Pinpoint the cell where the given text exists, returning its [X, Y] midpoint coordinate. 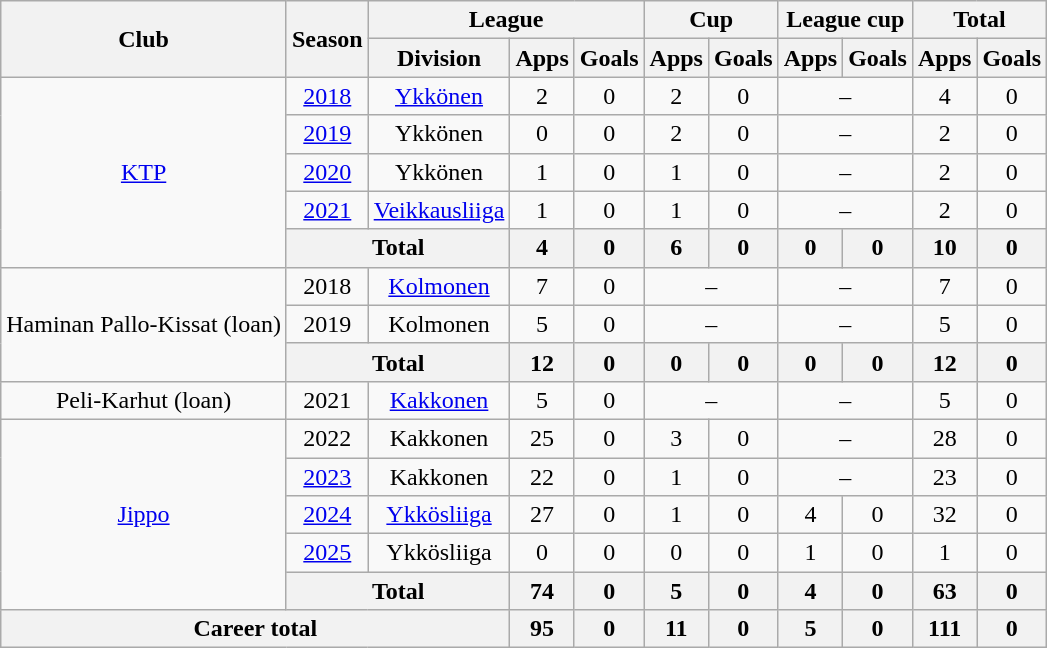
27 [542, 515]
2024 [327, 515]
Veikkausliiga [439, 210]
23 [944, 477]
95 [542, 629]
63 [944, 591]
2023 [327, 477]
2025 [327, 553]
Peli-Karhut (loan) [144, 400]
Cup [711, 20]
Career total [256, 629]
3 [676, 438]
10 [944, 248]
25 [542, 438]
2022 [327, 438]
Haminan Pallo-Kissat (loan) [144, 324]
22 [542, 477]
111 [944, 629]
2020 [327, 172]
League [506, 20]
Season [327, 39]
KTP [144, 172]
Club [144, 39]
League cup [845, 20]
6 [676, 248]
11 [676, 629]
28 [944, 438]
32 [944, 515]
74 [542, 591]
Division [439, 58]
Jippo [144, 514]
